Locate the cell with the specified text and output its (X, Y) center coordinate. 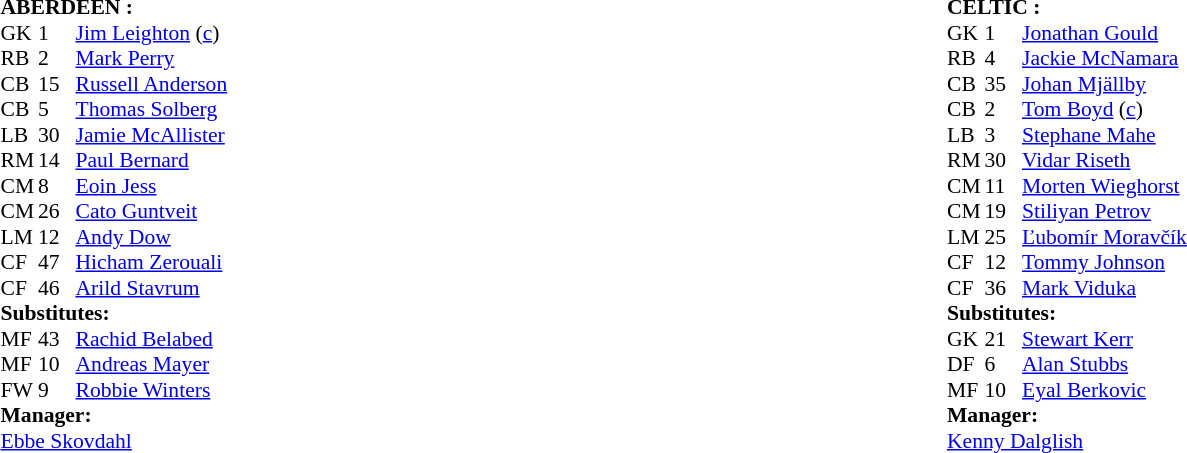
21 (1003, 339)
47 (57, 263)
Thomas Solberg (152, 109)
Tommy Johnson (1104, 263)
Johan Mjällby (1104, 84)
43 (57, 339)
3 (1003, 135)
Robbie Winters (152, 390)
11 (1003, 186)
Ľubomír Moravčík (1104, 237)
Jim Leighton (c) (152, 33)
Stiliyan Petrov (1104, 211)
5 (57, 109)
Paul Bernard (152, 161)
35 (1003, 84)
36 (1003, 288)
FW (19, 390)
Rachid Belabed (152, 339)
8 (57, 186)
Stephane Mahe (1104, 135)
Eyal Berkovic (1104, 390)
Andy Dow (152, 237)
15 (57, 84)
14 (57, 161)
Mark Viduka (1104, 288)
Russell Anderson (152, 84)
4 (1003, 59)
Tom Boyd (c) (1104, 109)
Vidar Riseth (1104, 161)
Alan Stubbs (1104, 365)
9 (57, 390)
Andreas Mayer (152, 365)
Jackie McNamara (1104, 59)
25 (1003, 237)
Morten Wieghorst (1104, 186)
Eoin Jess (152, 186)
Hicham Zerouali (152, 263)
26 (57, 211)
6 (1003, 365)
Jonathan Gould (1104, 33)
Jamie McAllister (152, 135)
Mark Perry (152, 59)
Stewart Kerr (1104, 339)
Cato Guntveit (152, 211)
19 (1003, 211)
DF (966, 365)
Arild Stavrum (152, 288)
46 (57, 288)
